From the cell containing the given text, extract its center point as (x, y) coordinate. 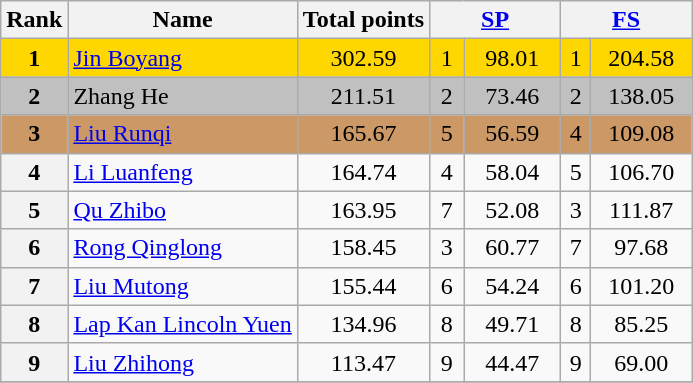
211.51 (363, 96)
163.95 (363, 210)
58.04 (512, 172)
204.58 (642, 58)
165.67 (363, 134)
54.24 (512, 286)
SP (496, 20)
Liu Zhihong (182, 362)
Liu Mutong (182, 286)
Li Luanfeng (182, 172)
111.87 (642, 210)
69.00 (642, 362)
134.96 (363, 324)
98.01 (512, 58)
85.25 (642, 324)
56.59 (512, 134)
Lap Kan Lincoln Yuen (182, 324)
Zhang He (182, 96)
302.59 (363, 58)
44.47 (512, 362)
158.45 (363, 248)
Name (182, 20)
155.44 (363, 286)
Liu Runqi (182, 134)
FS (626, 20)
109.08 (642, 134)
73.46 (512, 96)
138.05 (642, 96)
113.47 (363, 362)
Rong Qinglong (182, 248)
Qu Zhibo (182, 210)
164.74 (363, 172)
Total points (363, 20)
52.08 (512, 210)
106.70 (642, 172)
Rank (34, 20)
Jin Boyang (182, 58)
49.71 (512, 324)
97.68 (642, 248)
101.20 (642, 286)
60.77 (512, 248)
